Return the (x, y) coordinate for the center point of the cell that contains the specified text.  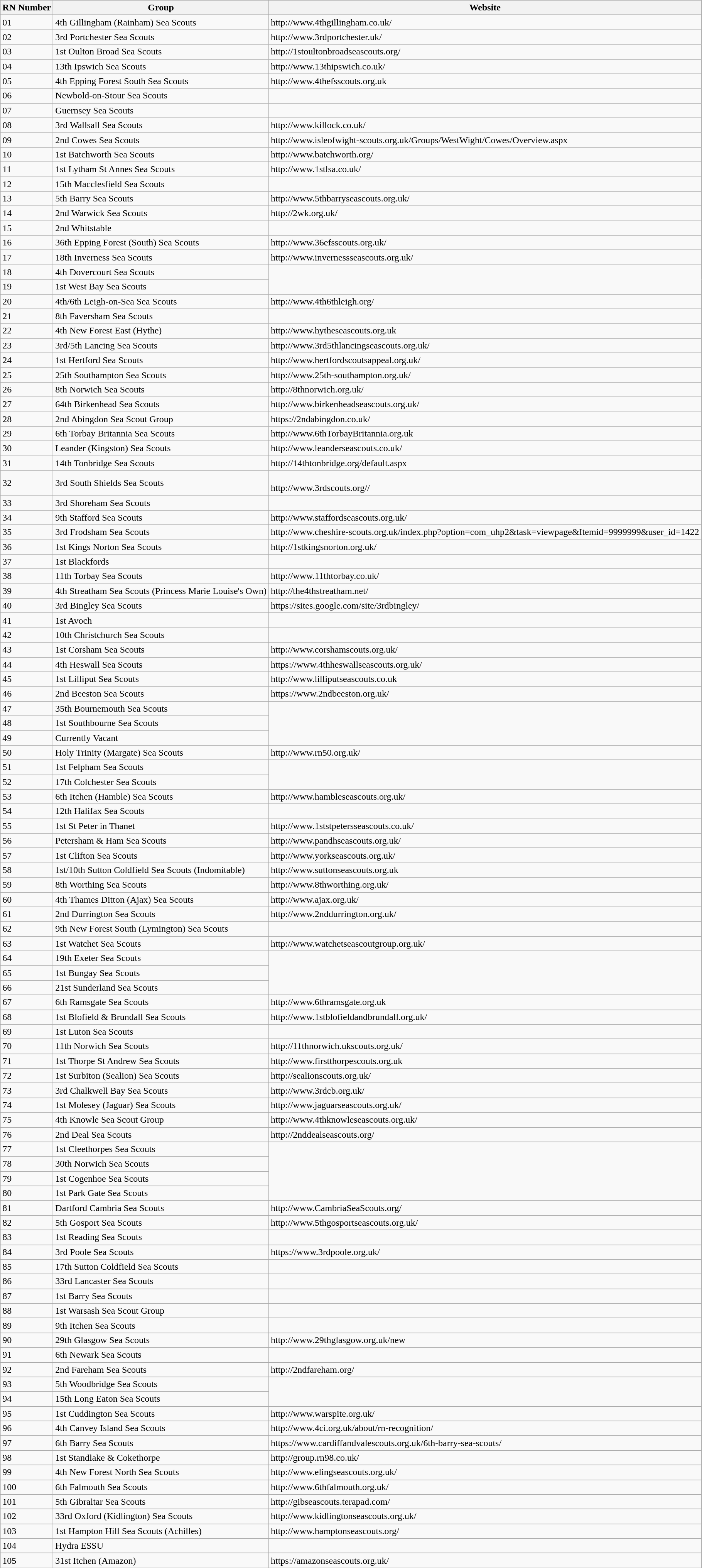
1st Lilliput Sea Scouts (161, 679)
http://www.5thbarryseascouts.org.uk/ (485, 199)
66 (27, 988)
http://www.8thworthing.org.uk/ (485, 885)
62 (27, 929)
49 (27, 738)
53 (27, 797)
http://www.lilliputseascouts.co.uk (485, 679)
http://www.6thfalmouth.org.uk/ (485, 1487)
3rd South Shields Sea Scouts (161, 483)
67 (27, 1002)
18th Inverness Sea Scouts (161, 257)
1st Avoch (161, 620)
1st West Bay Sea Scouts (161, 287)
59 (27, 885)
1st Cuddington Sea Scouts (161, 1414)
9th Itchen Sea Scouts (161, 1325)
1st Corsham Sea Scouts (161, 650)
8th Worthing Sea Scouts (161, 885)
99 (27, 1472)
http://www.3rdcb.org.uk/ (485, 1090)
85 (27, 1267)
11th Norwich Sea Scouts (161, 1046)
11 (27, 169)
73 (27, 1090)
http://www.hertfordscoutsappeal.org.uk/ (485, 360)
2nd Cowes Sea Scouts (161, 140)
51 (27, 767)
71 (27, 1061)
http://the4thstreatham.net/ (485, 591)
http://www.29thglasgow.org.uk/new (485, 1340)
10th Christchurch Sea Scouts (161, 635)
3rd Bingley Sea Scouts (161, 606)
2nd Beeston Sea Scouts (161, 694)
30th Norwich Sea Scouts (161, 1164)
18 (27, 272)
1st Blofield & Brundall Sea Scouts (161, 1017)
47 (27, 709)
58 (27, 870)
16 (27, 243)
28 (27, 419)
http://www.ajax.org.uk/ (485, 900)
38 (27, 576)
42 (27, 635)
3rd Poole Sea Scouts (161, 1252)
http://1stkingsnorton.org.uk/ (485, 547)
3rd/5th Lancing Sea Scouts (161, 345)
https://www.cardiffandvalescouts.org.uk/6th-barry-sea-scouts/ (485, 1443)
60 (27, 900)
13 (27, 199)
63 (27, 944)
2nd Abingdon Sea Scout Group (161, 419)
http://2nddealseascouts.org/ (485, 1134)
http://11thnorwich.ukscouts.org.uk/ (485, 1046)
78 (27, 1164)
1st Hampton Hill Sea Scouts (Achilles) (161, 1531)
104 (27, 1546)
15th Long Eaton Sea Scouts (161, 1399)
http://www.hambleseascouts.org.uk/ (485, 797)
http://www.25th-southampton.org.uk/ (485, 375)
35th Bournemouth Sea Scouts (161, 709)
http://www.watchetseascoutgroup.org.uk/ (485, 944)
39 (27, 591)
Guernsey Sea Scouts (161, 110)
http://www.3rd5thlancingseascouts.org.uk/ (485, 345)
05 (27, 81)
http://www.13thipswich.co.uk/ (485, 66)
http://www.CambriaSeaScouts.org/ (485, 1208)
81 (27, 1208)
5th Barry Sea Scouts (161, 199)
http://www.pandhseascouts.org.uk/ (485, 841)
http://www.corshamscouts.org.uk/ (485, 650)
9th Stafford Sea Scouts (161, 518)
17th Colchester Sea Scouts (161, 782)
http://www.3rdportchester.uk/ (485, 37)
4th Heswall Sea Scouts (161, 664)
1st Cleethorpes Sea Scouts (161, 1149)
95 (27, 1414)
64th Birkenhead Sea Scouts (161, 404)
1st Standlake & Cokethorpe (161, 1458)
91 (27, 1355)
30 (27, 448)
Group (161, 8)
02 (27, 37)
69 (27, 1032)
1st Molesey (Jaguar) Sea Scouts (161, 1105)
http://www.2nddurrington.org.uk/ (485, 914)
http://www.killock.co.uk/ (485, 125)
2nd Whitstable (161, 228)
32 (27, 483)
http://www.birkenheadseascouts.org.uk/ (485, 404)
http://www.staffordseascouts.org.uk/ (485, 518)
http://www.kidlingtonseascouts.org.uk/ (485, 1516)
http://www.cheshire-scouts.org.uk/index.php?option=com_uhp2&task=viewpage&Itemid=9999999&user_id=1422 (485, 532)
1st Hertford Sea Scouts (161, 360)
http://www.isleofwight-scouts.org.uk/Groups/WestWight/Cowes/Overview.aspx (485, 140)
1st/10th Sutton Coldfield Sea Scouts (Indomitable) (161, 870)
http://www.4thefsscouts.org.uk (485, 81)
5th Gibraltar Sea Scouts (161, 1502)
41 (27, 620)
1st Reading Sea Scouts (161, 1237)
96 (27, 1428)
83 (27, 1237)
Website (485, 8)
1st Bungay Sea Scouts (161, 973)
3rd Frodsham Sea Scouts (161, 532)
2nd Durrington Sea Scouts (161, 914)
Petersham & Ham Sea Scouts (161, 841)
29 (27, 434)
90 (27, 1340)
http://www.yorkseascouts.org.uk/ (485, 855)
22 (27, 331)
70 (27, 1046)
64 (27, 958)
http://14thtonbridge.org/default.aspx (485, 463)
48 (27, 723)
http://www.1ststpetersseascouts.co.uk/ (485, 826)
56 (27, 841)
9th New Forest South (Lymington) Sea Scouts (161, 929)
45 (27, 679)
4th New Forest North Sea Scouts (161, 1472)
4th Epping Forest South Sea Scouts (161, 81)
https://amazonseascouts.org.uk/ (485, 1560)
31 (27, 463)
http://2ndfareham.org/ (485, 1370)
36th Epping Forest (South) Sea Scouts (161, 243)
http://sealionscouts.org.uk/ (485, 1076)
http://www.11thtorbay.co.uk/ (485, 576)
1st Thorpe St Andrew Sea Scouts (161, 1061)
31st Itchen (Amazon) (161, 1560)
101 (27, 1502)
http://www.invernessseascouts.org.uk/ (485, 257)
1st Oulton Broad Sea Scouts (161, 52)
Currently Vacant (161, 738)
6th Newark Sea Scouts (161, 1355)
https://2ndabingdon.co.uk/ (485, 419)
3rd Wallsall Sea Scouts (161, 125)
21st Sunderland Sea Scouts (161, 988)
52 (27, 782)
http://www.6thramsgate.org.uk (485, 1002)
75 (27, 1120)
http://www.5thgosportseascouts.org.uk/ (485, 1223)
100 (27, 1487)
74 (27, 1105)
http://www.firstthorpescouts.org.uk (485, 1061)
92 (27, 1370)
84 (27, 1252)
8th Faversham Sea Scouts (161, 316)
1st Cogenhoe Sea Scouts (161, 1179)
1st Blackfords (161, 562)
34 (27, 518)
1st Surbiton (Sealion) Sea Scouts (161, 1076)
2nd Warwick Sea Scouts (161, 213)
1st Warsash Sea Scout Group (161, 1311)
72 (27, 1076)
17 (27, 257)
6th Itchen (Hamble) Sea Scouts (161, 797)
11th Torbay Sea Scouts (161, 576)
33rd Oxford (Kidlington) Sea Scouts (161, 1516)
http://www.hamptonseascouts.org/ (485, 1531)
14th Tonbridge Sea Scouts (161, 463)
4th Knowle Sea Scout Group (161, 1120)
43 (27, 650)
79 (27, 1179)
4th Thames Ditton (Ajax) Sea Scouts (161, 900)
29th Glasgow Sea Scouts (161, 1340)
1st Barry Sea Scouts (161, 1296)
http://www.4ci.org.uk/about/rn-recognition/ (485, 1428)
http://www.6thTorbayBritannia.org.uk (485, 434)
77 (27, 1149)
http://group.rn98.co.uk/ (485, 1458)
21 (27, 316)
http://2wk.org.uk/ (485, 213)
44 (27, 664)
54 (27, 811)
2nd Deal Sea Scouts (161, 1134)
57 (27, 855)
http://www.jaguarseascouts.org.uk/ (485, 1105)
1st Felpham Sea Scouts (161, 767)
10 (27, 154)
1st Batchworth Sea Scouts (161, 154)
http://www.36efsscouts.org.uk/ (485, 243)
33rd Lancaster Sea Scouts (161, 1281)
4th New Forest East (Hythe) (161, 331)
88 (27, 1311)
61 (27, 914)
8th Norwich Sea Scouts (161, 389)
3rd Chalkwell Bay Sea Scouts (161, 1090)
4th Gillingham (Rainham) Sea Scouts (161, 22)
86 (27, 1281)
03 (27, 52)
http://www.hytheseascouts.org.uk (485, 331)
2nd Fareham Sea Scouts (161, 1370)
http://www.3rdscouts.org// (485, 483)
04 (27, 66)
6th Barry Sea Scouts (161, 1443)
93 (27, 1384)
http://www.rn50.org.uk/ (485, 753)
1st Watchet Sea Scouts (161, 944)
87 (27, 1296)
24 (27, 360)
15th Macclesfield Sea Scouts (161, 184)
15 (27, 228)
23 (27, 345)
http://1stoultonbroadseascouts.org/ (485, 52)
https://www.3rdpoole.org.uk/ (485, 1252)
50 (27, 753)
Dartford Cambria Sea Scouts (161, 1208)
07 (27, 110)
4th Dovercourt Sea Scouts (161, 272)
17th Sutton Coldfield Sea Scouts (161, 1267)
08 (27, 125)
06 (27, 96)
25th Southampton Sea Scouts (161, 375)
Hydra ESSU (161, 1546)
http://www.4thgillingham.co.uk/ (485, 22)
http://www.leanderseascouts.co.uk/ (485, 448)
Newbold-on-Stour Sea Scouts (161, 96)
94 (27, 1399)
82 (27, 1223)
19 (27, 287)
http://www.4thknowleseascouts.org.uk/ (485, 1120)
97 (27, 1443)
https://www.2ndbeeston.org.uk/ (485, 694)
http://www.batchworth.org/ (485, 154)
http://www.suttonseascouts.org.uk (485, 870)
6th Falmouth Sea Scouts (161, 1487)
1st Luton Sea Scouts (161, 1032)
Holy Trinity (Margate) Sea Scouts (161, 753)
3rd Portchester Sea Scouts (161, 37)
1st Clifton Sea Scouts (161, 855)
1st Southbourne Sea Scouts (161, 723)
19th Exeter Sea Scouts (161, 958)
https://www.4thheswallseascouts.org.uk/ (485, 664)
80 (27, 1193)
5th Gosport Sea Scouts (161, 1223)
6th Ramsgate Sea Scouts (161, 1002)
http://8thnorwich.org.uk/ (485, 389)
4th Streatham Sea Scouts (Princess Marie Louise's Own) (161, 591)
5th Woodbridge Sea Scouts (161, 1384)
http://www.4th6thleigh.org/ (485, 301)
76 (27, 1134)
Leander (Kingston) Sea Scouts (161, 448)
4th/6th Leigh-on-Sea Sea Scouts (161, 301)
09 (27, 140)
http://www.elingseascouts.org.uk/ (485, 1472)
12th Halifax Sea Scouts (161, 811)
https://sites.google.com/site/3rdbingley/ (485, 606)
55 (27, 826)
40 (27, 606)
14 (27, 213)
102 (27, 1516)
26 (27, 389)
33 (27, 503)
3rd Shoreham Sea Scouts (161, 503)
105 (27, 1560)
6th Torbay Britannia Sea Scouts (161, 434)
01 (27, 22)
12 (27, 184)
98 (27, 1458)
46 (27, 694)
RN Number (27, 8)
65 (27, 973)
1st Kings Norton Sea Scouts (161, 547)
36 (27, 547)
37 (27, 562)
25 (27, 375)
http://www.1stblofieldandbrundall.org.uk/ (485, 1017)
1st St Peter in Thanet (161, 826)
http://www.1stlsa.co.uk/ (485, 169)
27 (27, 404)
89 (27, 1325)
20 (27, 301)
4th Canvey Island Sea Scouts (161, 1428)
1st Park Gate Sea Scouts (161, 1193)
103 (27, 1531)
1st Lytham St Annes Sea Scouts (161, 169)
http://www.warspite.org.uk/ (485, 1414)
http://gibseascouts.terapad.com/ (485, 1502)
68 (27, 1017)
13th Ipswich Sea Scouts (161, 66)
35 (27, 532)
